Capture the cell that displays the provided text and extract its [x, y] central coordinate. 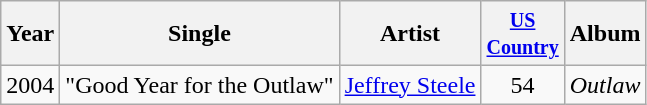
54 [522, 85]
"Good Year for the Outlaw" [200, 85]
Artist [410, 34]
Year [30, 34]
2004 [30, 85]
Jeffrey Steele [410, 85]
US Country [522, 34]
Outlaw [605, 85]
Album [605, 34]
Single [200, 34]
